Detect which cell encompasses the target text, then output its (x, y) center coordinate. 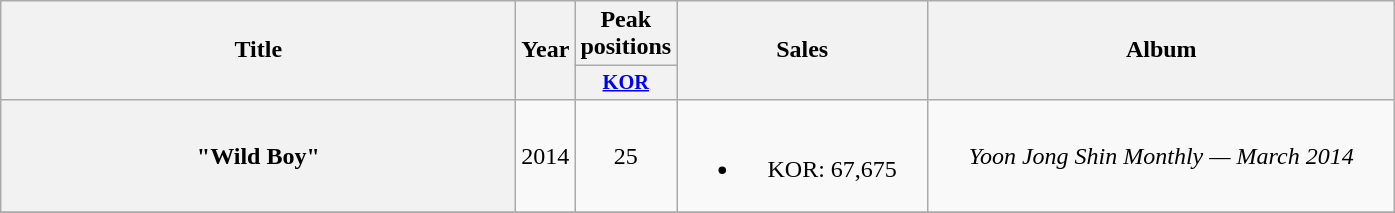
KOR (626, 83)
Yoon Jong Shin Monthly — March 2014 (1162, 156)
Year (546, 50)
Album (1162, 50)
2014 (546, 156)
Title (258, 50)
"Wild Boy" (258, 156)
Peak positions (626, 34)
KOR: 67,675 (802, 156)
Sales (802, 50)
25 (626, 156)
